Extract the (x, y) coordinate from the center of the cell holding the provided text.  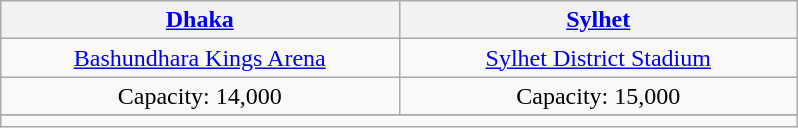
Sylhet (598, 20)
Capacity: 14,000 (200, 96)
Dhaka (200, 20)
Capacity: 15,000 (598, 96)
Bashundhara Kings Arena (200, 58)
Sylhet District Stadium (598, 58)
